Return the (x, y) coordinate for the center point of the cell that contains the specified text.  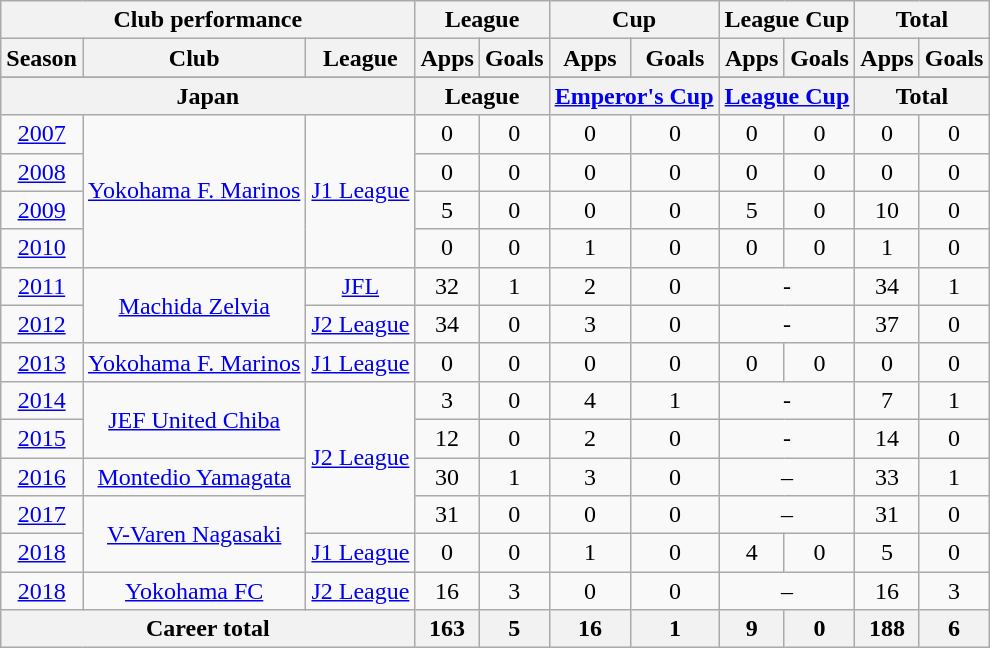
2014 (42, 400)
2012 (42, 324)
Club (194, 58)
2017 (42, 515)
Season (42, 58)
JEF United Chiba (194, 419)
163 (447, 629)
10 (887, 210)
2013 (42, 362)
2016 (42, 477)
33 (887, 477)
Montedio Yamagata (194, 477)
Career total (208, 629)
Cup (634, 20)
7 (887, 400)
Machida Zelvia (194, 305)
30 (447, 477)
2009 (42, 210)
2008 (42, 172)
2010 (42, 248)
2011 (42, 286)
Yokohama FC (194, 591)
Emperor's Cup (634, 96)
9 (752, 629)
Japan (208, 96)
2015 (42, 438)
12 (447, 438)
188 (887, 629)
2007 (42, 134)
Club performance (208, 20)
37 (887, 324)
6 (954, 629)
JFL (360, 286)
32 (447, 286)
14 (887, 438)
V-Varen Nagasaki (194, 534)
